Capture the cell that displays the provided text and extract its [X, Y] central coordinate. 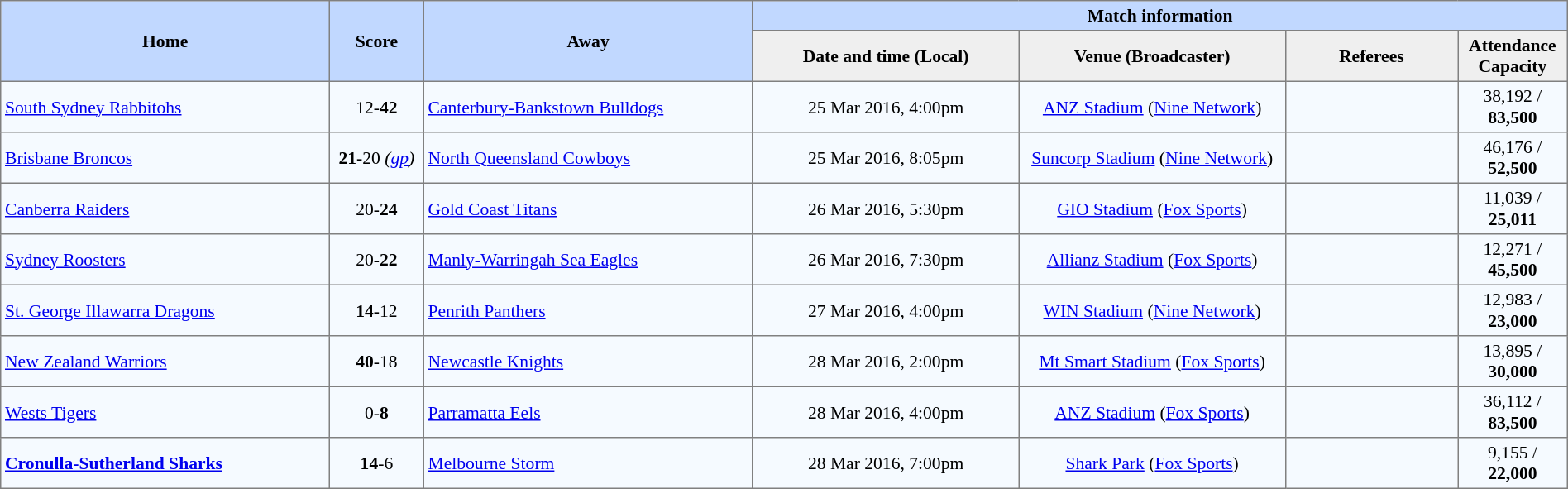
Canterbury-Bankstown Bulldogs [588, 107]
12,983 / 23,000 [1513, 310]
Brisbane Broncos [165, 158]
ANZ Stadium (Nine Network) [1152, 107]
Newcastle Knights [588, 362]
14-6 [377, 463]
Score [377, 41]
Cronulla-Sutherland Sharks [165, 463]
Parramatta Eels [588, 412]
28 Mar 2016, 7:00pm [886, 463]
46,176 / 52,500 [1513, 158]
St. George Illawarra Dragons [165, 310]
Wests Tigers [165, 412]
Referees [1371, 56]
26 Mar 2016, 7:30pm [886, 260]
Manly-Warringah Sea Eagles [588, 260]
13,895 / 30,000 [1513, 362]
Date and time (Local) [886, 56]
28 Mar 2016, 4:00pm [886, 412]
Match information [1159, 16]
36,112 / 83,500 [1513, 412]
Melbourne Storm [588, 463]
Canberra Raiders [165, 209]
New Zealand Warriors [165, 362]
Gold Coast Titans [588, 209]
12-42 [377, 107]
25 Mar 2016, 8:05pm [886, 158]
WIN Stadium (Nine Network) [1152, 310]
Mt Smart Stadium (Fox Sports) [1152, 362]
14-12 [377, 310]
ANZ Stadium (Fox Sports) [1152, 412]
Allianz Stadium (Fox Sports) [1152, 260]
GIO Stadium (Fox Sports) [1152, 209]
Home [165, 41]
27 Mar 2016, 4:00pm [886, 310]
Penrith Panthers [588, 310]
Suncorp Stadium (Nine Network) [1152, 158]
28 Mar 2016, 2:00pm [886, 362]
South Sydney Rabbitohs [165, 107]
21-20 (gp) [377, 158]
20-24 [377, 209]
9,155 / 22,000 [1513, 463]
12,271 / 45,500 [1513, 260]
20-22 [377, 260]
Venue (Broadcaster) [1152, 56]
0-8 [377, 412]
38,192 / 83,500 [1513, 107]
Sydney Roosters [165, 260]
Attendance Capacity [1513, 56]
26 Mar 2016, 5:30pm [886, 209]
11,039 / 25,011 [1513, 209]
25 Mar 2016, 4:00pm [886, 107]
Shark Park (Fox Sports) [1152, 463]
Away [588, 41]
North Queensland Cowboys [588, 158]
40-18 [377, 362]
